Locate the cell with the specified text and output its [x, y] center coordinate. 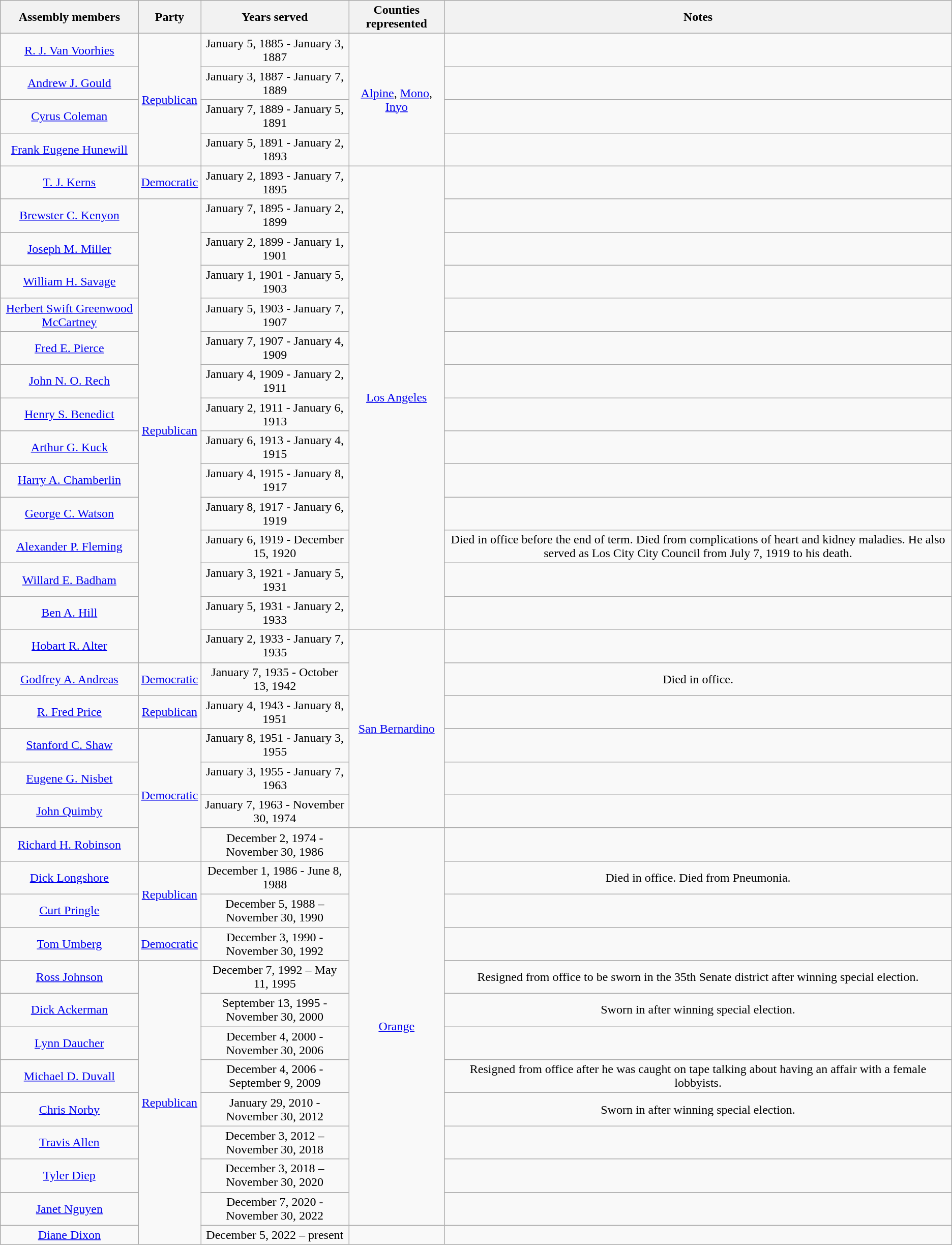
Assembly members [69, 17]
William H. Savage [69, 282]
January 7, 1963 - November 30, 1974 [275, 811]
Dick Longshore [69, 877]
January 3, 1921 - January 5, 1931 [275, 580]
January 5, 1931 - January 2, 1933 [275, 613]
San Bernardino [397, 729]
Years served [275, 17]
December 2, 1974 - November 30, 1986 [275, 845]
Travis Allen [69, 1143]
January 7, 1935 - October 13, 1942 [275, 679]
January 1, 1901 - January 5, 1903 [275, 282]
January 7, 1895 - January 2, 1899 [275, 216]
Alpine, Mono, Inyo [397, 100]
Chris Norby [69, 1109]
Herbert Swift Greenwood McCartney [69, 314]
Willard E. Badham [69, 580]
January 5, 1885 - January 3, 1887 [275, 50]
December 3, 2012 – November 30, 2018 [275, 1143]
Henry S. Benedict [69, 414]
Los Angeles [397, 398]
December 4, 2006 - September 9, 2009 [275, 1077]
Joseph M. Miller [69, 248]
Andrew J. Gould [69, 83]
January 6, 1919 - December 15, 1920 [275, 546]
January 7, 1907 - January 4, 1909 [275, 348]
January 4, 1909 - January 2, 1911 [275, 381]
Lynn Daucher [69, 1043]
Died in office. Died from Pneumonia. [698, 877]
January 8, 1917 - January 6, 1919 [275, 514]
Cyrus Coleman [69, 116]
John Quimby [69, 811]
Frank Eugene Hunewill [69, 150]
December 1, 1986 - June 8, 1988 [275, 877]
Richard H. Robinson [69, 845]
Curt Pringle [69, 911]
January 3, 1887 - January 7, 1889 [275, 83]
September 13, 1995 - November 30, 2000 [275, 1010]
John N. O. Rech [69, 381]
January 4, 1943 - January 8, 1951 [275, 712]
Notes [698, 17]
January 8, 1951 - January 3, 1955 [275, 745]
Janet Nguyen [69, 1209]
R. Fred Price [69, 712]
Ross Johnson [69, 977]
December 7, 1992 – May 11, 1995 [275, 977]
Died in office. [698, 679]
Orange [397, 1027]
Tyler Diep [69, 1175]
December 5, 1988 – November 30, 1990 [275, 911]
January 2, 1893 - January 7, 1895 [275, 182]
Harry A. Chamberlin [69, 480]
Ben A. Hill [69, 613]
Counties represented [397, 17]
January 7, 1889 - January 5, 1891 [275, 116]
R. J. Van Voorhies [69, 50]
January 3, 1955 - January 7, 1963 [275, 778]
Dick Ackerman [69, 1010]
Alexander P. Fleming [69, 546]
December 5, 2022 – present [275, 1235]
Godfrey A. Andreas [69, 679]
Party [170, 17]
Stanford C. Shaw [69, 745]
Eugene G. Nisbet [69, 778]
December 3, 2018 – November 30, 2020 [275, 1175]
Diane Dixon [69, 1235]
January 2, 1911 - January 6, 1913 [275, 414]
George C. Watson [69, 514]
December 3, 1990 - November 30, 1992 [275, 943]
Arthur G. Kuck [69, 448]
January 2, 1933 - January 7, 1935 [275, 646]
Resigned from office after he was caught on tape talking about having an affair with a female lobbyists. [698, 1077]
Michael D. Duvall [69, 1077]
Brewster C. Kenyon [69, 216]
January 5, 1903 - January 7, 1907 [275, 314]
T. J. Kerns [69, 182]
December 4, 2000 - November 30, 2006 [275, 1043]
January 29, 2010 - November 30, 2012 [275, 1109]
January 5, 1891 - January 2, 1893 [275, 150]
Hobart R. Alter [69, 646]
January 2, 1899 - January 1, 1901 [275, 248]
Tom Umberg [69, 943]
December 7, 2020 - November 30, 2022 [275, 1209]
Resigned from office to be sworn in the 35th Senate district after winning special election. [698, 977]
Fred E. Pierce [69, 348]
January 6, 1913 - January 4, 1915 [275, 448]
January 4, 1915 - January 8, 1917 [275, 480]
